Extract the [X, Y] coordinate from the center of the cell holding the provided text.  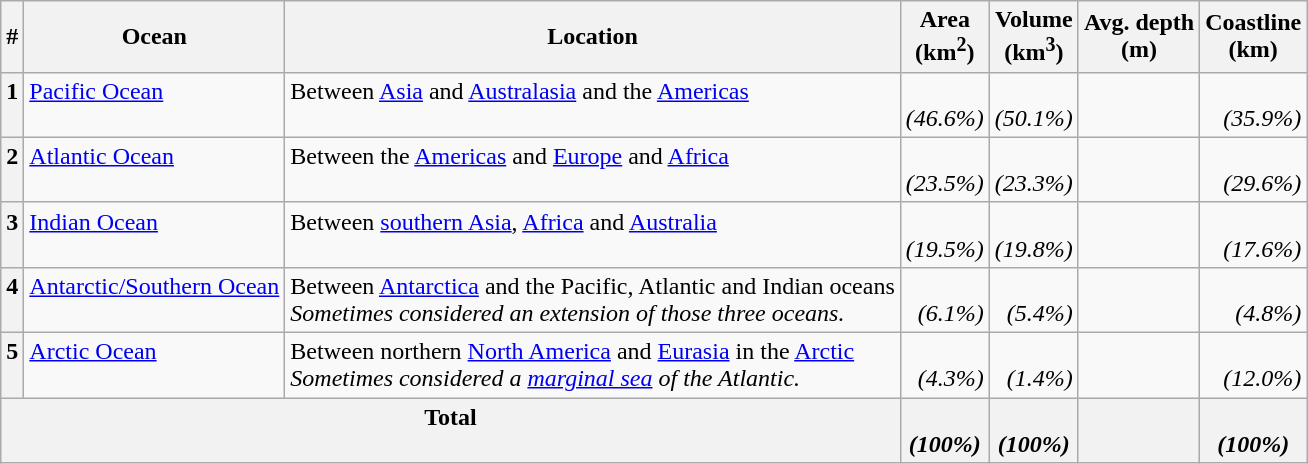
(29.6%) [1254, 170]
3 [12, 234]
(12.0%) [1254, 366]
Atlantic Ocean [154, 170]
(4.3%) [944, 366]
Arctic Ocean [154, 366]
Between Asia and Australasia and the Americas [592, 104]
Between southern Asia, Africa and Australia [592, 234]
(35.9%) [1254, 104]
(19.5%) [944, 234]
Volume(km3) [1034, 37]
(19.8%) [1034, 234]
Antarctic/Southern Ocean [154, 300]
(23.3%) [1034, 170]
Area(km2) [944, 37]
Between northern North America and Eurasia in the Arctic Sometimes considered a marginal sea of the Atlantic. [592, 366]
Ocean [154, 37]
(46.6%) [944, 104]
Between the Americas and Europe and Africa [592, 170]
(23.5%) [944, 170]
# [12, 37]
4 [12, 300]
Total [451, 430]
(50.1%) [1034, 104]
5 [12, 366]
Indian Ocean [154, 234]
Location [592, 37]
(17.6%) [1254, 234]
(1.4%) [1034, 366]
Between Antarctica and the Pacific, Atlantic and Indian oceans Sometimes considered an extension of those three oceans. [592, 300]
Pacific Ocean [154, 104]
(6.1%) [944, 300]
(5.4%) [1034, 300]
Avg. depth(m) [1138, 37]
Coastline(km) [1254, 37]
1 [12, 104]
2 [12, 170]
(4.8%) [1254, 300]
